Detect which cell encompasses the target text, then output its (X, Y) center coordinate. 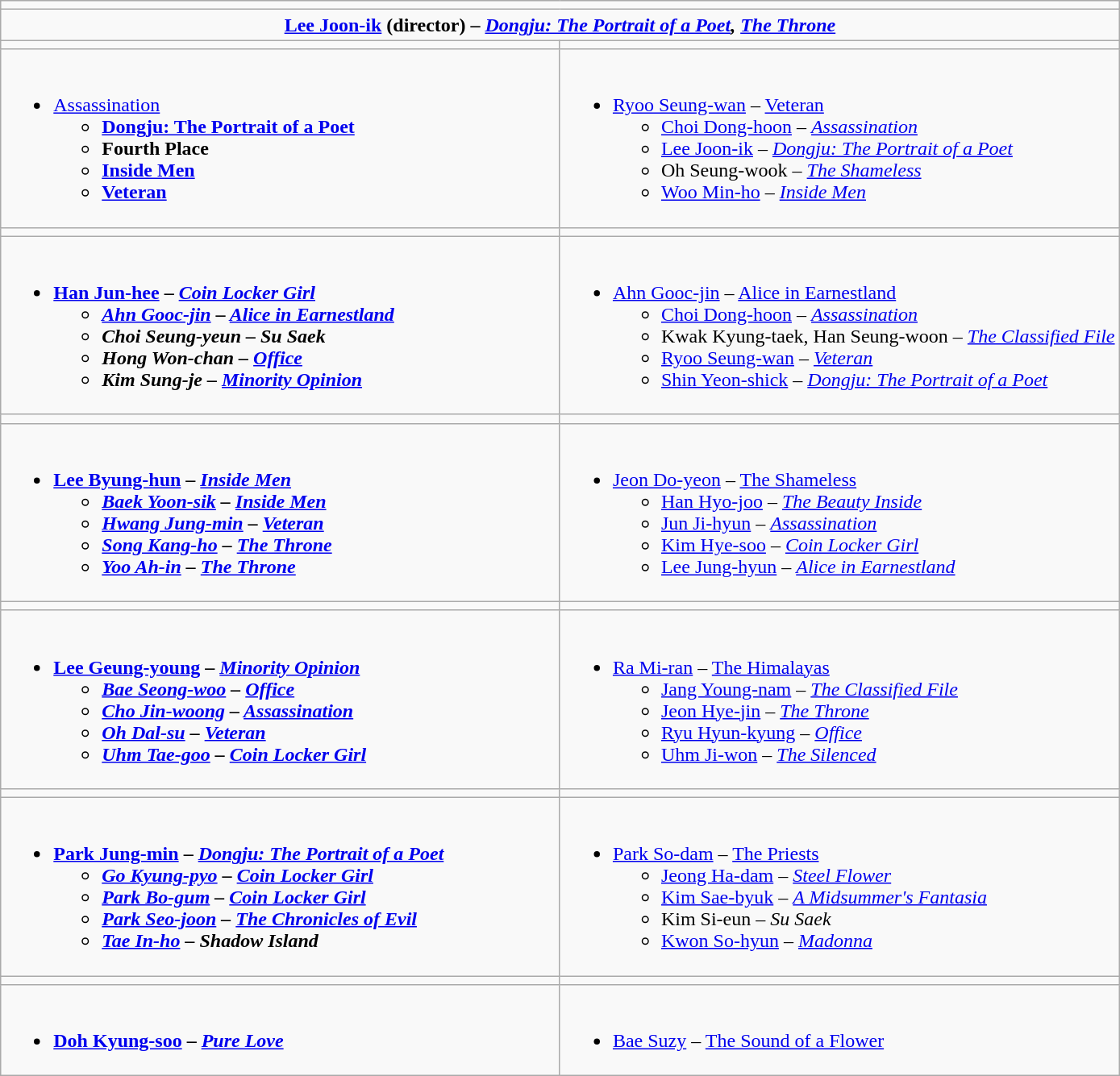
Lee Joon-ik (director) – Dongju: The Portrait of a Poet, The Throne (560, 25)
Bae Suzy – The Sound of a Flower (839, 1030)
Lee Geung-young – Minority OpinionBae Seong-woo – OfficeCho Jin-woong – AssassinationOh Dal-su – VeteranUhm Tae-goo – Coin Locker Girl (281, 700)
Lee Byung-hun – Inside MenBaek Yoon-sik – Inside MenHwang Jung-min – VeteranSong Kang-ho – The ThroneYoo Ah-in – The Throne (281, 513)
Doh Kyung-soo – Pure Love (281, 1030)
AssassinationDongju: The Portrait of a PoetFourth PlaceInside MenVeteran (281, 139)
Ra Mi-ran – The HimalayasJang Young-nam – The Classified FileJeon Hye-jin – The ThroneRyu Hyun-kyung – OfficeUhm Ji-won – The Silenced (839, 700)
Park So-dam – The PriestsJeong Ha-dam – Steel FlowerKim Sae-byuk – A Midsummer's FantasiaKim Si-eun – Su SaekKwon So-hyun – Madonna (839, 887)
Han Jun-hee – Coin Locker GirlAhn Gooc-jin – Alice in EarnestlandChoi Seung-yeun – Su SaekHong Won-chan – OfficeKim Sung-je – Minority Opinion (281, 326)
